Scan for the cell matching the given text and deliver its (x, y) coordinate at center. 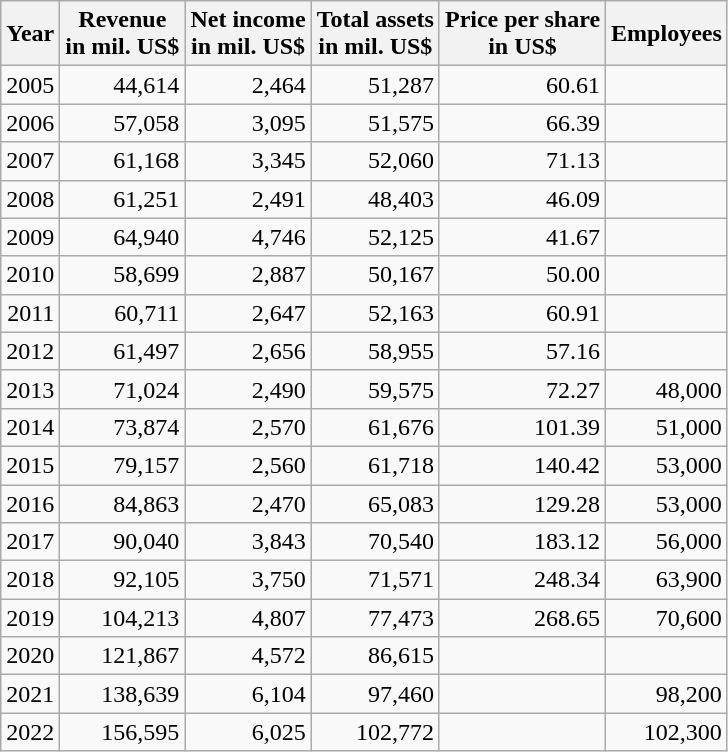
65,083 (375, 503)
2,560 (248, 465)
44,614 (122, 85)
Net incomein mil. US$ (248, 34)
102,772 (375, 732)
72.27 (522, 389)
2012 (30, 351)
59,575 (375, 389)
2010 (30, 275)
2019 (30, 618)
58,955 (375, 351)
2011 (30, 313)
Price per sharein US$ (522, 34)
3,750 (248, 580)
52,163 (375, 313)
3,843 (248, 542)
51,287 (375, 85)
268.65 (522, 618)
61,676 (375, 427)
52,060 (375, 161)
138,639 (122, 694)
61,497 (122, 351)
57.16 (522, 351)
84,863 (122, 503)
50.00 (522, 275)
Total assetsin mil. US$ (375, 34)
140.42 (522, 465)
2,470 (248, 503)
48,000 (667, 389)
4,572 (248, 656)
2017 (30, 542)
90,040 (122, 542)
2,647 (248, 313)
2,887 (248, 275)
2018 (30, 580)
46.09 (522, 199)
79,157 (122, 465)
71,571 (375, 580)
2020 (30, 656)
183.12 (522, 542)
61,718 (375, 465)
2009 (30, 237)
2,491 (248, 199)
2008 (30, 199)
121,867 (122, 656)
60.61 (522, 85)
56,000 (667, 542)
57,058 (122, 123)
51,000 (667, 427)
64,940 (122, 237)
70,600 (667, 618)
58,699 (122, 275)
2021 (30, 694)
2005 (30, 85)
86,615 (375, 656)
Year (30, 34)
61,251 (122, 199)
97,460 (375, 694)
73,874 (122, 427)
50,167 (375, 275)
4,807 (248, 618)
2022 (30, 732)
2,490 (248, 389)
2016 (30, 503)
2014 (30, 427)
129.28 (522, 503)
6,104 (248, 694)
61,168 (122, 161)
102,300 (667, 732)
156,595 (122, 732)
60.91 (522, 313)
77,473 (375, 618)
63,900 (667, 580)
248.34 (522, 580)
51,575 (375, 123)
2013 (30, 389)
2,570 (248, 427)
41.67 (522, 237)
Employees (667, 34)
60,711 (122, 313)
6,025 (248, 732)
52,125 (375, 237)
66.39 (522, 123)
92,105 (122, 580)
71,024 (122, 389)
101.39 (522, 427)
4,746 (248, 237)
2006 (30, 123)
3,345 (248, 161)
48,403 (375, 199)
Revenuein mil. US$ (122, 34)
3,095 (248, 123)
70,540 (375, 542)
2,656 (248, 351)
2,464 (248, 85)
2015 (30, 465)
2007 (30, 161)
104,213 (122, 618)
98,200 (667, 694)
71.13 (522, 161)
